Provide the [X, Y] coordinate of the cell's center where the given text is located.  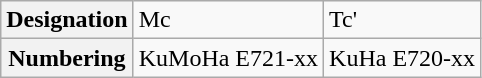
Mc [228, 20]
KuMoHa E721-xx [228, 58]
Designation [67, 20]
Numbering [67, 58]
Tc' [402, 20]
KuHa E720-xx [402, 58]
